For the text-containing cell, return its midpoint in (X, Y) coordinate format. 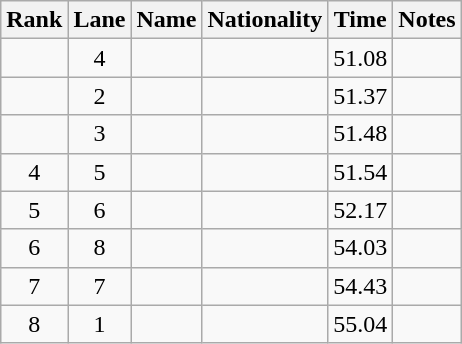
52.17 (360, 210)
51.54 (360, 172)
Lane (100, 20)
Rank (34, 20)
54.43 (360, 286)
51.37 (360, 96)
55.04 (360, 324)
54.03 (360, 248)
Nationality (265, 20)
Time (360, 20)
51.48 (360, 134)
1 (100, 324)
51.08 (360, 58)
2 (100, 96)
Notes (427, 20)
Name (166, 20)
3 (100, 134)
